Identify which cell holds the provided text, then report its [X, Y] central coordinate. 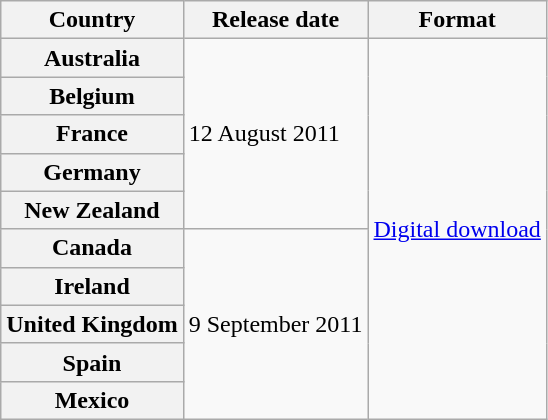
Release date [276, 20]
9 September 2011 [276, 324]
Spain [92, 362]
Mexico [92, 400]
United Kingdom [92, 324]
Digital download [457, 230]
Canada [92, 248]
New Zealand [92, 210]
Germany [92, 172]
Format [457, 20]
Country [92, 20]
Belgium [92, 96]
12 August 2011 [276, 134]
Ireland [92, 286]
Australia [92, 58]
France [92, 134]
